For the text-containing cell, return its midpoint in [x, y] coordinate format. 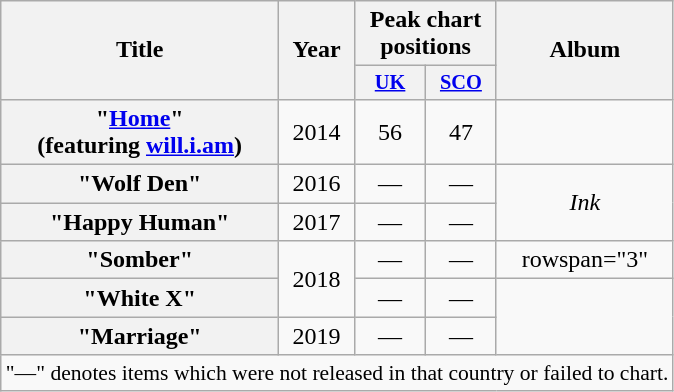
rowspan="3" [584, 260]
"Home"(featuring will.i.am) [140, 132]
Title [140, 50]
47 [460, 132]
UK [390, 83]
Peak chart positions [426, 34]
2017 [317, 222]
2018 [317, 279]
Ink [584, 203]
2016 [317, 184]
"—" denotes items which were not released in that country or failed to chart. [338, 373]
"Wolf Den" [140, 184]
"Somber" [140, 260]
"White X" [140, 298]
2019 [317, 336]
2014 [317, 132]
SCO [460, 83]
56 [390, 132]
"Marriage" [140, 336]
"Happy Human" [140, 222]
Album [584, 50]
Year [317, 50]
